Capture the cell that displays the provided text and extract its (X, Y) central coordinate. 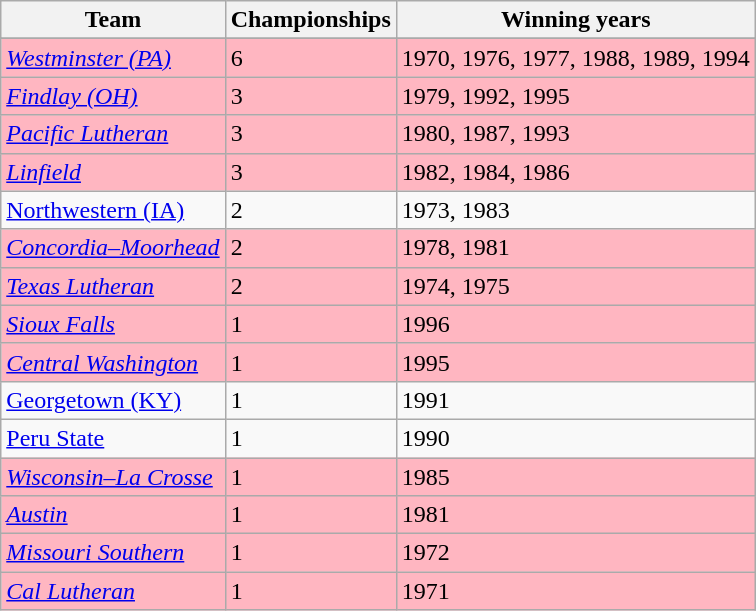
1970, 1976, 1977, 1988, 1989, 1994 (576, 58)
1995 (576, 362)
1972 (576, 553)
Peru State (113, 438)
Concordia–Moorhead (113, 248)
1971 (576, 591)
Linfield (113, 172)
Cal Lutheran (113, 591)
Central Washington (113, 362)
6 (310, 58)
Pacific Lutheran (113, 134)
Texas Lutheran (113, 286)
Northwestern (IA) (113, 210)
Georgetown (KY) (113, 400)
1985 (576, 477)
1980, 1987, 1993 (576, 134)
Austin (113, 515)
Winning years (576, 20)
1978, 1981 (576, 248)
Missouri Southern (113, 553)
Team (113, 20)
Wisconsin–La Crosse (113, 477)
1979, 1992, 1995 (576, 96)
1990 (576, 438)
1973, 1983 (576, 210)
1981 (576, 515)
1996 (576, 324)
Westminster (PA) (113, 58)
1974, 1975 (576, 286)
1982, 1984, 1986 (576, 172)
Championships (310, 20)
Findlay (OH) (113, 96)
Sioux Falls (113, 324)
1991 (576, 400)
